Detect which cell encompasses the target text, then output its [X, Y] center coordinate. 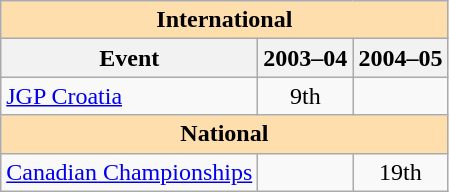
9th [306, 96]
National [224, 134]
19th [400, 172]
2004–05 [400, 58]
2003–04 [306, 58]
Canadian Championships [130, 172]
Event [130, 58]
JGP Croatia [130, 96]
International [224, 20]
